Return the [X, Y] coordinate for the center point of the cell that contains the specified text.  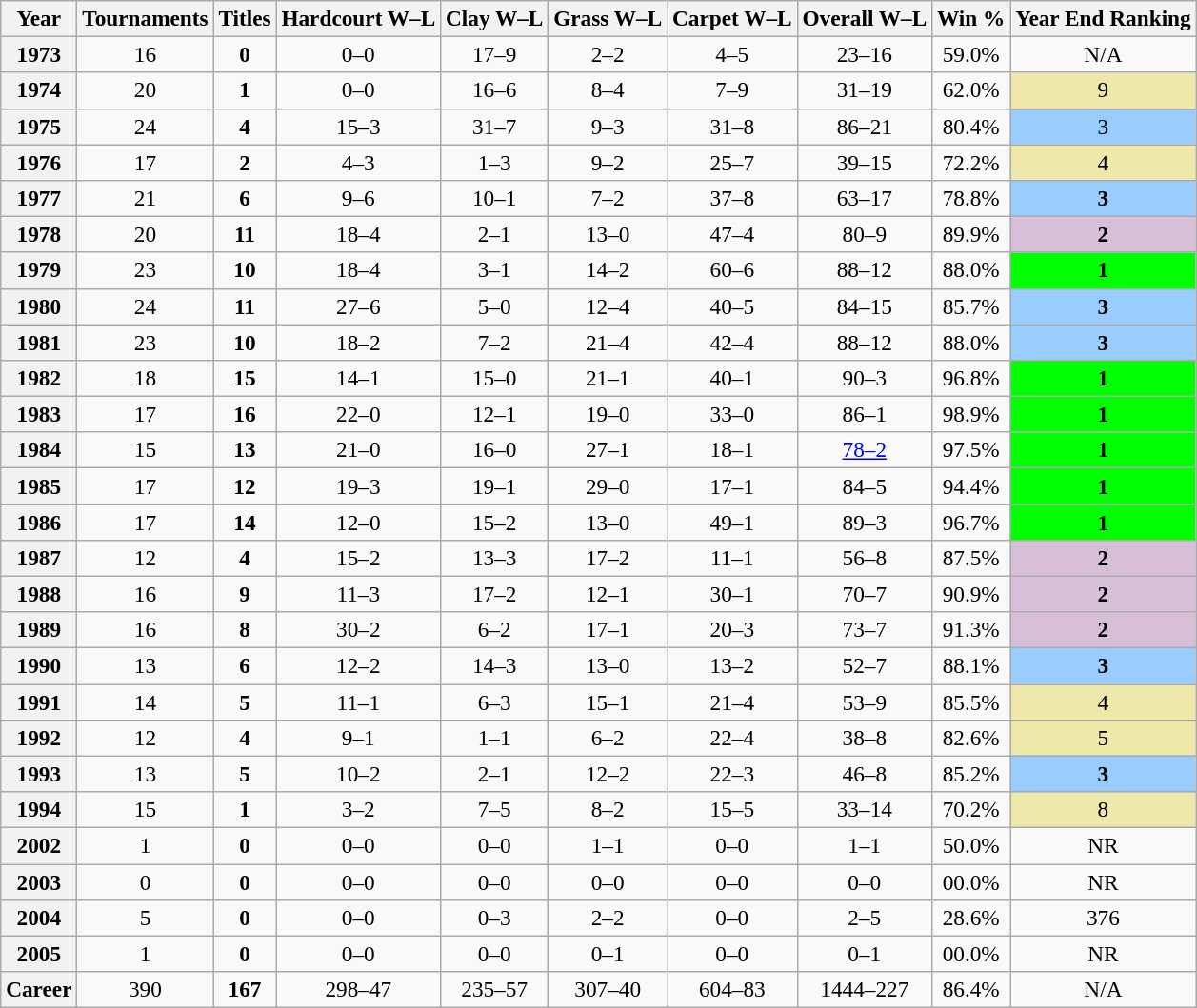
1986 [39, 522]
8–2 [608, 809]
80–9 [865, 234]
2003 [39, 881]
30–2 [358, 630]
10–2 [358, 774]
298–47 [358, 989]
85.7% [971, 306]
1974 [39, 90]
47–4 [732, 234]
3–1 [495, 270]
38–8 [865, 738]
27–1 [608, 450]
21–0 [358, 450]
21–1 [608, 378]
1991 [39, 702]
19–0 [608, 414]
97.5% [971, 450]
Year End Ranking [1103, 18]
21 [145, 198]
Titles [245, 18]
Win % [971, 18]
31–8 [732, 127]
22–3 [732, 774]
1984 [39, 450]
Career [39, 989]
9–6 [358, 198]
63–17 [865, 198]
72.2% [971, 162]
78–2 [865, 450]
53–9 [865, 702]
49–1 [732, 522]
33–14 [865, 809]
16–6 [495, 90]
31–19 [865, 90]
16–0 [495, 450]
22–0 [358, 414]
28.6% [971, 918]
Year [39, 18]
2–5 [865, 918]
1444–227 [865, 989]
39–15 [865, 162]
19–3 [358, 485]
18–1 [732, 450]
52–7 [865, 665]
90–3 [865, 378]
25–7 [732, 162]
30–1 [732, 594]
29–0 [608, 485]
85.2% [971, 774]
Tournaments [145, 18]
1975 [39, 127]
19–1 [495, 485]
13–3 [495, 558]
2002 [39, 845]
1990 [39, 665]
0–3 [495, 918]
94.4% [971, 485]
604–83 [732, 989]
1977 [39, 198]
17–9 [495, 54]
15–5 [732, 809]
9–1 [358, 738]
60–6 [732, 270]
1982 [39, 378]
1976 [39, 162]
Grass W–L [608, 18]
86–1 [865, 414]
90.9% [971, 594]
31–7 [495, 127]
15–3 [358, 127]
22–4 [732, 738]
33–0 [732, 414]
88.1% [971, 665]
9–2 [608, 162]
1992 [39, 738]
87.5% [971, 558]
390 [145, 989]
2004 [39, 918]
14–1 [358, 378]
1–3 [495, 162]
1981 [39, 342]
Clay W–L [495, 18]
1993 [39, 774]
1989 [39, 630]
78.8% [971, 198]
1994 [39, 809]
1979 [39, 270]
40–1 [732, 378]
14–3 [495, 665]
84–5 [865, 485]
6–3 [495, 702]
18 [145, 378]
23–16 [865, 54]
91.3% [971, 630]
235–57 [495, 989]
13–2 [732, 665]
7–9 [732, 90]
14–2 [608, 270]
11–3 [358, 594]
1988 [39, 594]
3–2 [358, 809]
96.8% [971, 378]
20–3 [732, 630]
7–5 [495, 809]
73–7 [865, 630]
10–1 [495, 198]
9–3 [608, 127]
46–8 [865, 774]
1980 [39, 306]
1985 [39, 485]
89.9% [971, 234]
70.2% [971, 809]
1973 [39, 54]
18–2 [358, 342]
85.5% [971, 702]
1987 [39, 558]
86–21 [865, 127]
86.4% [971, 989]
89–3 [865, 522]
56–8 [865, 558]
12–0 [358, 522]
62.0% [971, 90]
2005 [39, 954]
98.9% [971, 414]
8–4 [608, 90]
42–4 [732, 342]
59.0% [971, 54]
1983 [39, 414]
84–15 [865, 306]
Hardcourt W–L [358, 18]
70–7 [865, 594]
37–8 [732, 198]
376 [1103, 918]
307–40 [608, 989]
5–0 [495, 306]
50.0% [971, 845]
80.4% [971, 127]
27–6 [358, 306]
82.6% [971, 738]
15–1 [608, 702]
1978 [39, 234]
Carpet W–L [732, 18]
96.7% [971, 522]
4–5 [732, 54]
40–5 [732, 306]
Overall W–L [865, 18]
15–0 [495, 378]
12–4 [608, 306]
4–3 [358, 162]
167 [245, 989]
